Detect which cell encompasses the target text, then output its (X, Y) center coordinate. 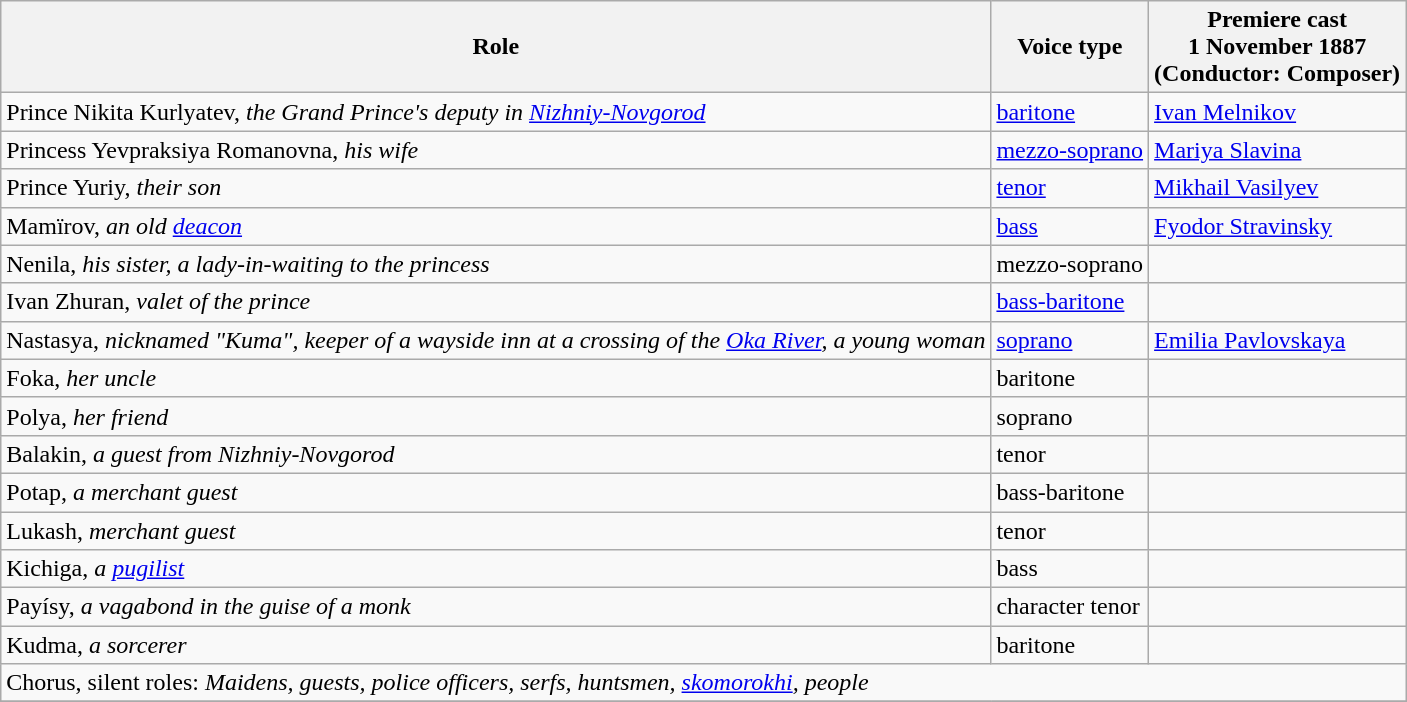
Chorus, silent roles: Maidens, guests, police officers, serfs, huntsmen, skomorokhi, people (704, 683)
Prince Nikita Kurlyatev, the Grand Prince's deputy in Nizhniy-Novgorod (496, 112)
Mariya Slavina (1278, 150)
Potap, a merchant guest (496, 492)
Emilia Pavlovskaya (1278, 340)
Ivan Melnikov (1278, 112)
Voice type (1070, 47)
Lukash, merchant guest (496, 531)
Payísy, a vagabond in the guise of a monk (496, 607)
Mikhail Vasilyev (1278, 188)
Kichiga, a pugilist (496, 569)
Nastasya, nicknamed "Kuma", keeper of a wayside inn at a crossing of the Oka River, a young woman (496, 340)
Mamïrov, an old deacon (496, 226)
Fyodor Stravinsky (1278, 226)
Foka, her uncle (496, 378)
Polya, her friend (496, 416)
Kudma, a sorcerer (496, 645)
Premiere cast1 November 1887(Conductor: Composer) (1278, 47)
Balakin, a guest from Nizhniy-Novgorod (496, 454)
character tenor (1070, 607)
Role (496, 47)
Prince Yuriy, their son (496, 188)
Ivan Zhuran, valet of the prince (496, 302)
Nenila, his sister, a lady-in-waiting to the princess (496, 264)
Princess Yevpraksiya Romanovna, his wife (496, 150)
